Search for the cell housing the specified text and yield its [x, y] center coordinate. 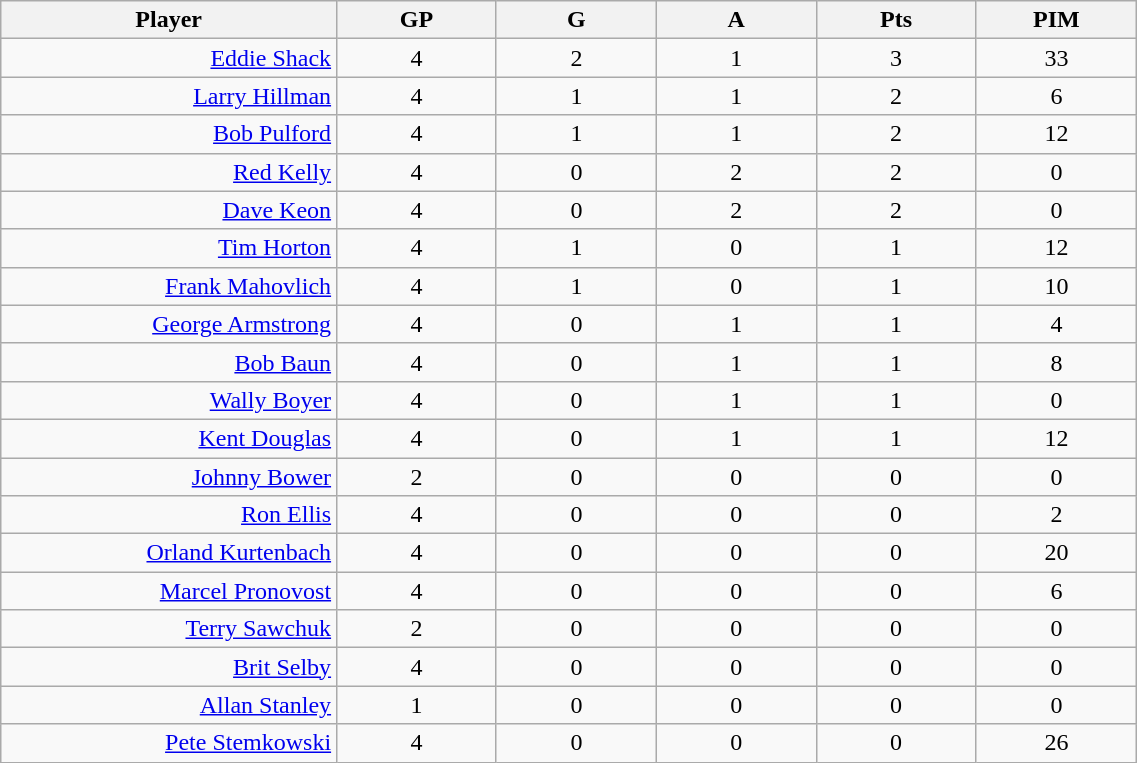
Frank Mahovlich [169, 286]
Tim Horton [169, 248]
Ron Ellis [169, 515]
26 [1056, 743]
Terry Sawchuk [169, 629]
Dave Keon [169, 210]
Allan Stanley [169, 705]
Orland Kurtenbach [169, 553]
20 [1056, 553]
Pete Stemkowski [169, 743]
3 [896, 58]
G [576, 20]
33 [1056, 58]
Kent Douglas [169, 438]
Larry Hillman [169, 96]
Johnny Bower [169, 477]
Bob Pulford [169, 134]
Brit Selby [169, 667]
Marcel Pronovost [169, 591]
8 [1056, 362]
George Armstrong [169, 324]
Player [169, 20]
Red Kelly [169, 172]
10 [1056, 286]
Pts [896, 20]
Eddie Shack [169, 58]
Bob Baun [169, 362]
GP [417, 20]
A [736, 20]
Wally Boyer [169, 400]
PIM [1056, 20]
